Scan for the cell matching the given text and deliver its [X, Y] coordinate at center. 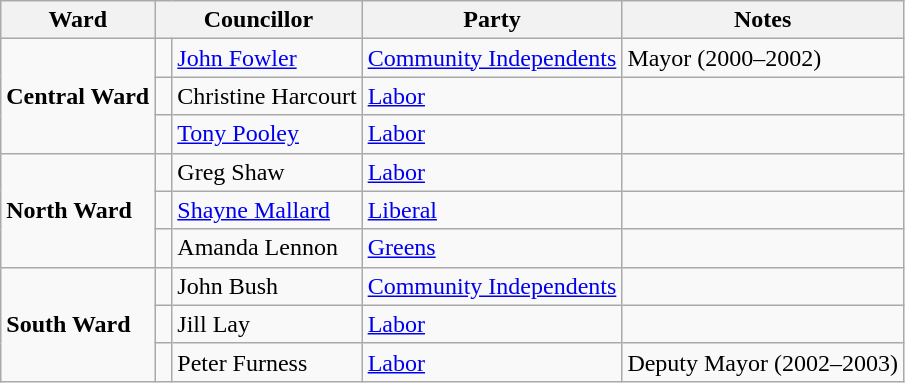
Deputy Mayor (2002–2003) [763, 362]
Jill Lay [267, 324]
Amanda Lennon [267, 248]
Shayne Mallard [267, 210]
John Fowler [267, 58]
Greg Shaw [267, 172]
Liberal [492, 210]
Councillor [258, 20]
Ward [78, 20]
Notes [763, 20]
Mayor (2000–2002) [763, 58]
Christine Harcourt [267, 96]
North Ward [78, 210]
South Ward [78, 324]
Greens [492, 248]
Peter Furness [267, 362]
John Bush [267, 286]
Party [492, 20]
Central Ward [78, 96]
Tony Pooley [267, 134]
